Extract the [X, Y] coordinate from the center of the cell holding the provided text.  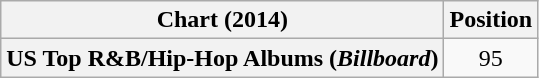
95 [491, 58]
Position [491, 20]
Chart (2014) [222, 20]
US Top R&B/Hip-Hop Albums (Billboard) [222, 58]
